Provide the (x, y) coordinate of the cell's center where the given text is located.  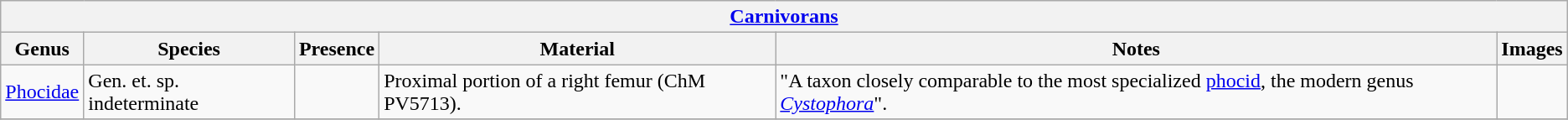
Presence (337, 49)
Proximal portion of a right femur (ChM PV5713). (578, 92)
Gen. et. sp. indeterminate (189, 92)
Carnivorans (784, 17)
Genus (42, 49)
Species (189, 49)
"A taxon closely comparable to the most specialized phocid, the modern genus Cystophora". (1136, 92)
Images (1532, 49)
Material (578, 49)
Phocidae (42, 92)
Notes (1136, 49)
